Determine the [x, y] coordinate at the center of the cell enclosing the given text.  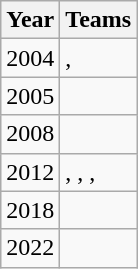
2004 [30, 58]
, [98, 58]
2022 [30, 248]
2012 [30, 172]
Year [30, 20]
2018 [30, 210]
, , , [98, 172]
2005 [30, 96]
2008 [30, 134]
Teams [98, 20]
